Search for the cell housing the specified text and yield its (X, Y) center coordinate. 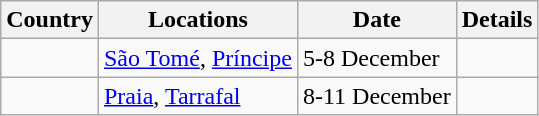
Date (376, 20)
Details (497, 20)
Locations (198, 20)
5-8 December (376, 58)
8-11 December (376, 96)
São Tomé, Príncipe (198, 58)
Country (50, 20)
Praia, Tarrafal (198, 96)
